Capture the cell that displays the provided text and extract its (x, y) central coordinate. 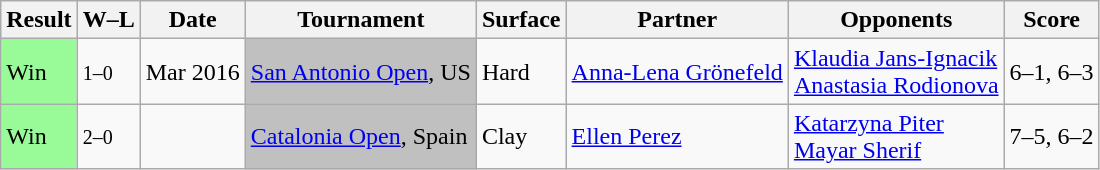
Mar 2016 (192, 72)
Katarzyna Piter Mayar Sherif (896, 136)
Partner (677, 20)
Date (192, 20)
Surface (521, 20)
San Antonio Open, US (360, 72)
Clay (521, 136)
Klaudia Jans-Ignacik Anastasia Rodionova (896, 72)
6–1, 6–3 (1052, 72)
2–0 (108, 136)
Anna-Lena Grönefeld (677, 72)
Result (39, 20)
1–0 (108, 72)
Hard (521, 72)
Tournament (360, 20)
Ellen Perez (677, 136)
7–5, 6–2 (1052, 136)
W–L (108, 20)
Score (1052, 20)
Opponents (896, 20)
Catalonia Open, Spain (360, 136)
